Capture the cell that displays the provided text and extract its [X, Y] central coordinate. 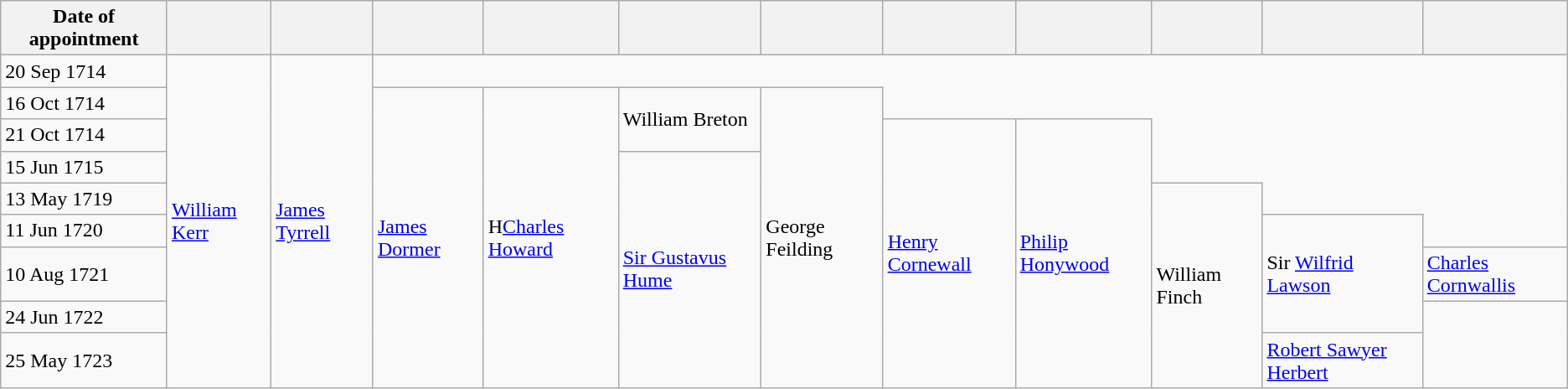
20 Sep 1714 [84, 71]
James Dormer [428, 237]
10 Aug 1721 [84, 273]
16 Oct 1714 [84, 103]
Henry Cornewall [949, 253]
Philip Honywood [1084, 253]
HCharles Howard [551, 237]
13 May 1719 [84, 199]
Robert Sawyer Herbert [1342, 360]
11 Jun 1720 [84, 231]
George Feilding [823, 237]
Sir Wilfrid Lawson [1342, 273]
James Tyrrell [322, 221]
15 Jun 1715 [84, 167]
24 Jun 1722 [84, 317]
Sir Gustavus Hume [690, 269]
William Finch [1207, 285]
21 Oct 1714 [84, 135]
Date of appointment [84, 29]
William Breton [690, 119]
25 May 1723 [84, 360]
William Kerr [219, 221]
Charles Cornwallis [1494, 273]
